Identify which cell holds the provided text, then report its [x, y] central coordinate. 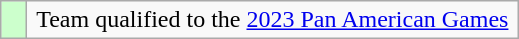
Team qualified to the 2023 Pan American Games [272, 20]
